From the cell containing the given text, extract its center point as [x, y] coordinate. 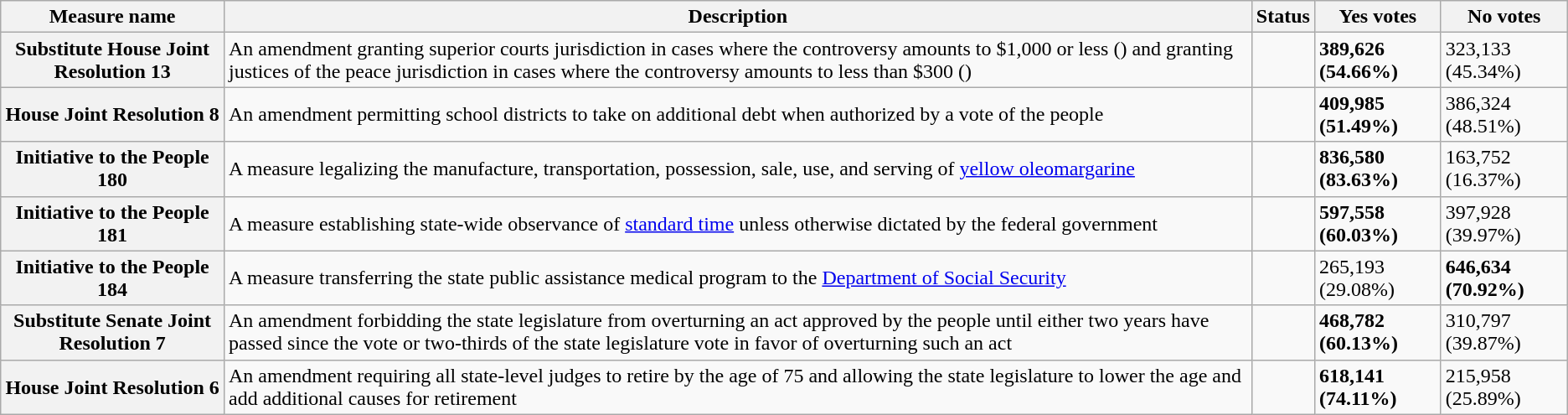
265,193 (29.08%) [1377, 278]
597,558 (60.03%) [1377, 223]
409,985 (51.49%) [1377, 114]
397,928 (39.97%) [1504, 223]
Yes votes [1377, 17]
310,797 (39.87%) [1504, 332]
389,626 (54.66%) [1377, 60]
Initiative to the People 181 [112, 223]
House Joint Resolution 8 [112, 114]
No votes [1504, 17]
386,324 (48.51%) [1504, 114]
323,133 (45.34%) [1504, 60]
A measure transferring the state public assistance medical program to the Department of Social Security [737, 278]
An amendment permitting school districts to take on additional debt when authorized by a vote of the people [737, 114]
Substitute Senate Joint Resolution 7 [112, 332]
618,141 (74.11%) [1377, 387]
836,580 (83.63%) [1377, 169]
A measure legalizing the manufacture, transportation, possession, sale, use, and serving of yellow oleomargarine [737, 169]
468,782 (60.13%) [1377, 332]
163,752 (16.37%) [1504, 169]
646,634 (70.92%) [1504, 278]
House Joint Resolution 6 [112, 387]
Description [737, 17]
Measure name [112, 17]
Status [1283, 17]
A measure establishing state-wide observance of standard time unless otherwise dictated by the federal government [737, 223]
215,958 (25.89%) [1504, 387]
Initiative to the People 180 [112, 169]
Substitute House Joint Resolution 13 [112, 60]
Initiative to the People 184 [112, 278]
